For the text-containing cell, return its midpoint in [x, y] coordinate format. 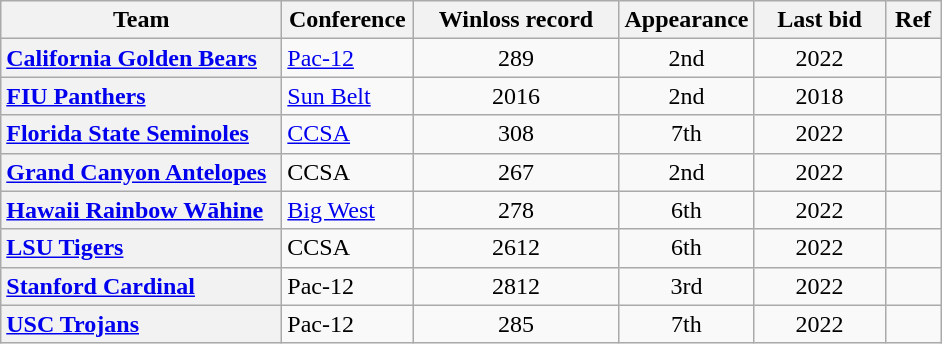
Conference [348, 20]
Big West [348, 210]
3rd [686, 286]
FIU Panthers [142, 96]
Appearance [686, 20]
LSU Tigers [142, 248]
308 [516, 134]
2812 [516, 286]
2018 [820, 96]
Florida State Seminoles [142, 134]
285 [516, 324]
Stanford Cardinal [142, 286]
Ref [913, 20]
Hawaii Rainbow Wāhine [142, 210]
Team [142, 20]
California Golden Bears [142, 58]
Winloss record [516, 20]
Grand Canyon Antelopes [142, 172]
Last bid [820, 20]
289 [516, 58]
Sun Belt [348, 96]
278 [516, 210]
2016 [516, 96]
2612 [516, 248]
USC Trojans [142, 324]
267 [516, 172]
